Detect which cell encompasses the target text, then output its (X, Y) center coordinate. 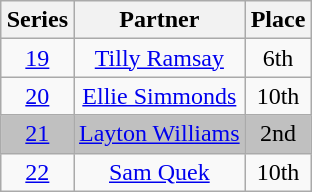
Tilly Ramsay (160, 58)
20 (37, 96)
2nd (278, 134)
19 (37, 58)
6th (278, 58)
Ellie Simmonds (160, 96)
Layton Williams (160, 134)
Partner (160, 20)
Sam Quek (160, 172)
22 (37, 172)
Place (278, 20)
Series (37, 20)
21 (37, 134)
